For the text-containing cell, return its midpoint in [X, Y] coordinate format. 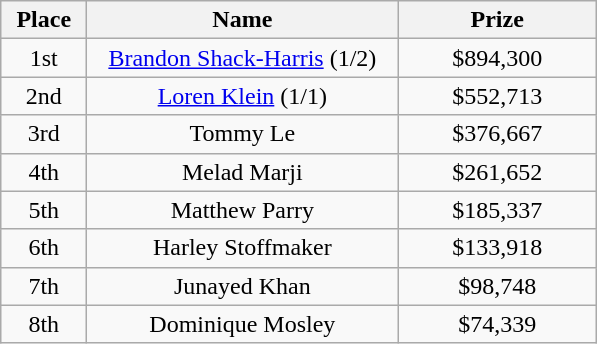
1st [44, 58]
5th [44, 210]
3rd [44, 134]
Prize [498, 20]
$261,652 [498, 172]
4th [44, 172]
Matthew Parry [242, 210]
$133,918 [498, 248]
Place [44, 20]
2nd [44, 96]
8th [44, 324]
$552,713 [498, 96]
Junayed Khan [242, 286]
$98,748 [498, 286]
Loren Klein (1/1) [242, 96]
$185,337 [498, 210]
Tommy Le [242, 134]
Name [242, 20]
Brandon Shack-Harris (1/2) [242, 58]
$74,339 [498, 324]
Melad Marji [242, 172]
$376,667 [498, 134]
Harley Stoffmaker [242, 248]
7th [44, 286]
$894,300 [498, 58]
6th [44, 248]
Dominique Mosley [242, 324]
